Output the (x, y) coordinate of the center of the cell containing the given text.  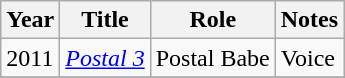
Role (212, 20)
Postal 3 (105, 58)
2011 (30, 58)
Year (30, 20)
Voice (309, 58)
Title (105, 20)
Notes (309, 20)
Postal Babe (212, 58)
